From the cell containing the given text, extract its center point as (x, y) coordinate. 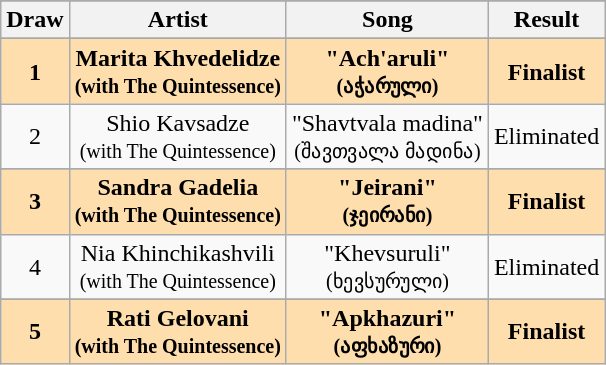
3 (35, 202)
"Apkhazuri"(აფხაზური) (387, 332)
"Ach'aruli"(აჭარული) (387, 72)
Result (546, 20)
2 (35, 136)
Rati Gelovani(with The Quintessence) (178, 332)
Song (387, 20)
1 (35, 72)
"Jeirani"(ჯეირანი) (387, 202)
"Khevsuruli"(ხევსურული) (387, 266)
4 (35, 266)
Marita Khvedelidze(with The Quintessence) (178, 72)
5 (35, 332)
Artist (178, 20)
Sandra Gadelia(with The Quintessence) (178, 202)
Shio Kavsadze(with The Quintessence) (178, 136)
Draw (35, 20)
"Shavtvala madina"(შავთვალა მადინა) (387, 136)
Nia Khinchikashvili(with The Quintessence) (178, 266)
